Determine the [X, Y] coordinate at the center of the cell enclosing the given text.  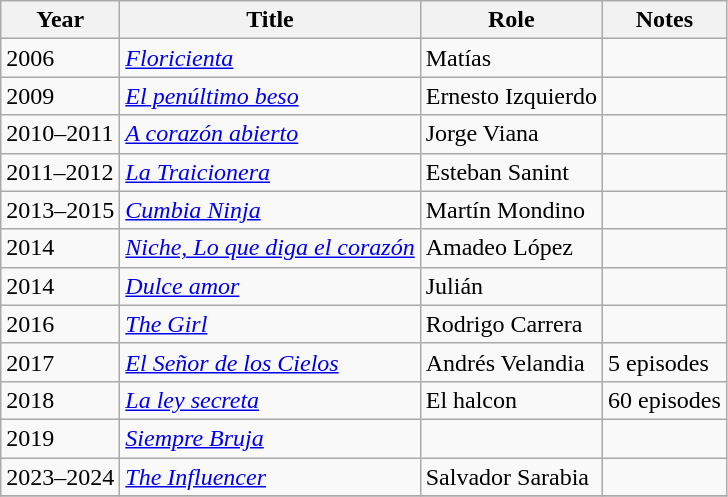
La ley secreta [270, 400]
Siempre Bruja [270, 438]
A corazón abierto [270, 134]
Floricienta [270, 58]
Salvador Sarabia [511, 477]
El halcon [511, 400]
Notes [665, 20]
Matías [511, 58]
El Señor de los Cielos [270, 362]
2006 [60, 58]
Cumbia Ninja [270, 210]
Julián [511, 286]
2017 [60, 362]
Title [270, 20]
2013–2015 [60, 210]
2016 [60, 324]
Amadeo López [511, 248]
Martín Mondino [511, 210]
2009 [60, 96]
Ernesto Izquierdo [511, 96]
Role [511, 20]
5 episodes [665, 362]
El penúltimo beso [270, 96]
Year [60, 20]
Rodrigo Carrera [511, 324]
2019 [60, 438]
60 episodes [665, 400]
The Influencer [270, 477]
2010–2011 [60, 134]
2023–2024 [60, 477]
La Traicionera [270, 172]
Andrés Velandia [511, 362]
2018 [60, 400]
Niche, Lo que diga el corazón [270, 248]
Jorge Viana [511, 134]
2011–2012 [60, 172]
Esteban Sanint [511, 172]
Dulce amor [270, 286]
The Girl [270, 324]
